Pinpoint the cell where the given text exists, returning its [X, Y] midpoint coordinate. 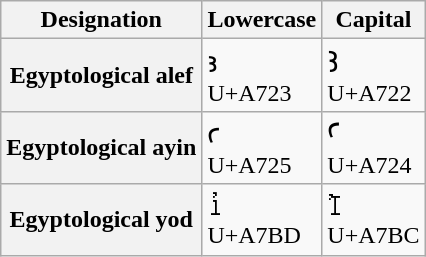
ꞽU+A7BD [262, 220]
ꜢU+A722 [374, 76]
ꜥU+A725 [262, 148]
ꜤU+A724 [374, 148]
Lowercase [262, 20]
Egyptological yod [102, 220]
ꜣU+A723 [262, 76]
Capital [374, 20]
ꞼU+A7BC [374, 220]
Designation [102, 20]
Egyptological alef [102, 76]
Egyptological ayin [102, 148]
